Determine the [X, Y] coordinate at the center of the cell enclosing the given text.  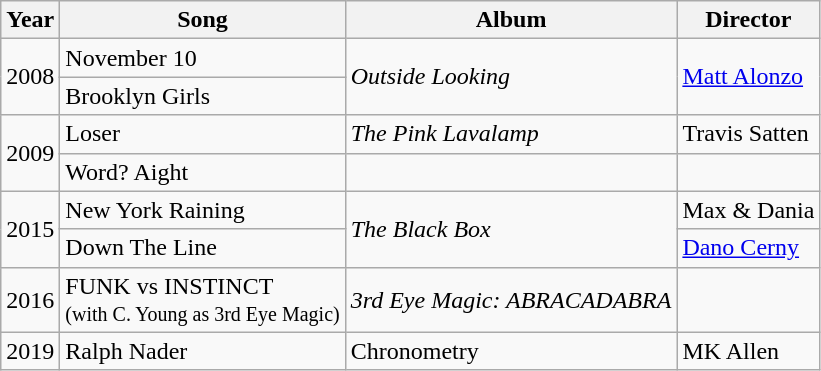
The Pink Lavalamp [511, 134]
MK Allen [748, 351]
2015 [30, 229]
Year [30, 20]
2016 [30, 300]
Song [202, 20]
2008 [30, 77]
Brooklyn Girls [202, 96]
Loser [202, 134]
The Black Box [511, 229]
Album [511, 20]
New York Raining [202, 210]
Word? Aight [202, 172]
Dano Cerny [748, 248]
Max & Dania [748, 210]
3rd Eye Magic: ABRACADABRA [511, 300]
Down The Line [202, 248]
2019 [30, 351]
FUNK vs INSTINCT(with C. Young as 3rd Eye Magic) [202, 300]
Matt Alonzo [748, 77]
2009 [30, 153]
Director [748, 20]
Outside Looking [511, 77]
Travis Satten [748, 134]
Chronometry [511, 351]
November 10 [202, 58]
Ralph Nader [202, 351]
